Provide the (x, y) coordinate of the cell's center where the given text is located.  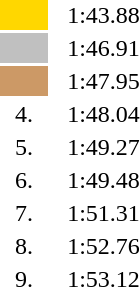
5. (24, 147)
6. (24, 180)
8. (24, 246)
7. (24, 213)
4. (24, 114)
